Find where the given text appears and provide that cell's center as [X, Y] coordinate. 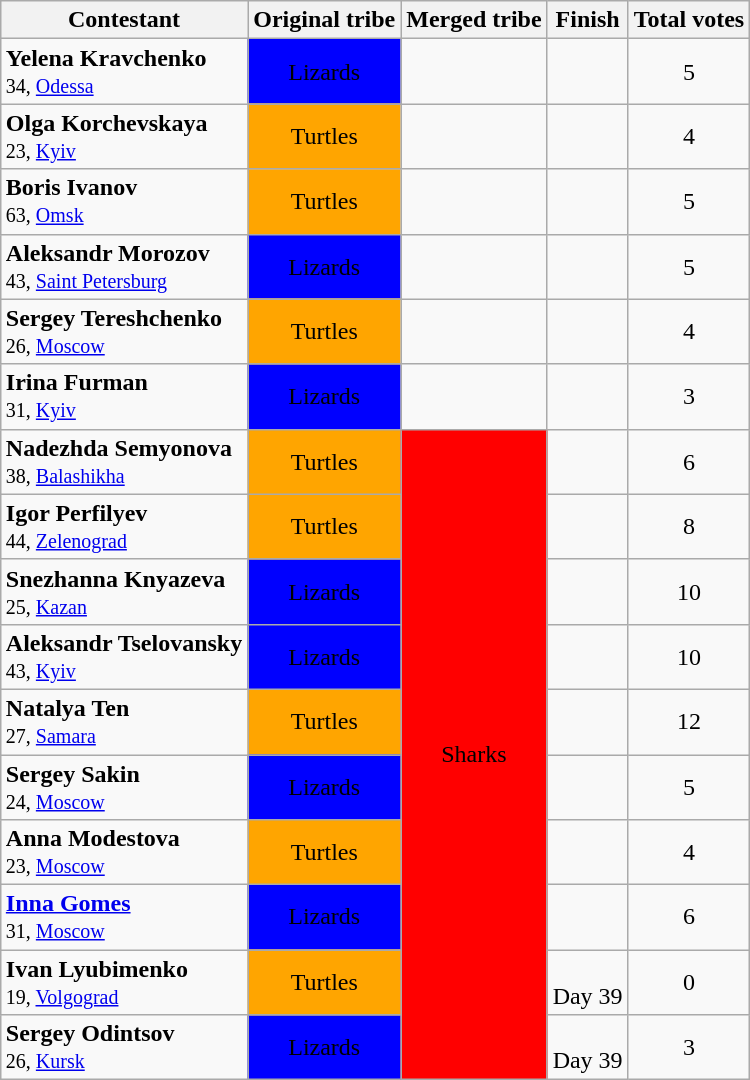
Igor Perfilyev44, Zelenograd [124, 526]
Yelena Kravchenko34, Odessa [124, 72]
Nadezhda Semyonova38, Balashikha [124, 462]
Ivan Lyubimenko19, Volgograd [124, 982]
Sergey Sakin24, Moscow [124, 786]
Sergey Odintsov26, Kursk [124, 1048]
Total votes [689, 20]
Natalya Ten27, Samara [124, 722]
Sergey Tereshchenko26, Moscow [124, 332]
Original tribe [324, 20]
Boris Ivanov63, Omsk [124, 202]
Olga Korchevskaya23, Kyiv [124, 136]
Snezhanna Knyazeva25, Kazan [124, 592]
Merged tribe [474, 20]
Contestant [124, 20]
Irina Furman31, Kyiv [124, 396]
8 [689, 526]
12 [689, 722]
Aleksandr Morozov43, Saint Petersburg [124, 266]
Finish [588, 20]
Sharks [474, 754]
Inna Gomes31, Moscow [124, 918]
Anna Modestova23, Moscow [124, 852]
Aleksandr Tselovansky43, Kyiv [124, 656]
0 [689, 982]
